Return the [x, y] coordinate for the center point of the cell that contains the specified text.  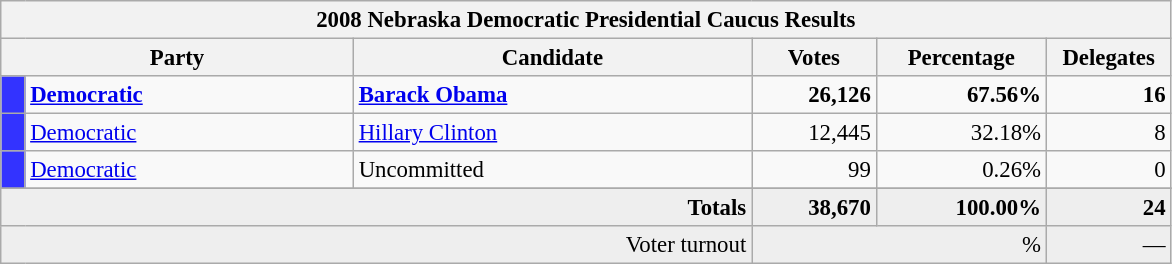
0 [1108, 170]
24 [1108, 208]
26,126 [814, 95]
Hillary Clinton [552, 133]
16 [1108, 95]
Totals [376, 208]
Party [178, 58]
% [900, 245]
Percentage [961, 58]
8 [1108, 133]
100.00% [961, 208]
Barack Obama [552, 95]
— [1108, 245]
67.56% [961, 95]
2008 Nebraska Democratic Presidential Caucus Results [586, 20]
Votes [814, 58]
Candidate [552, 58]
Uncommitted [552, 170]
Voter turnout [376, 245]
Delegates [1108, 58]
32.18% [961, 133]
99 [814, 170]
0.26% [961, 170]
38,670 [814, 208]
12,445 [814, 133]
